Output the [X, Y] coordinate of the center of the cell containing the given text.  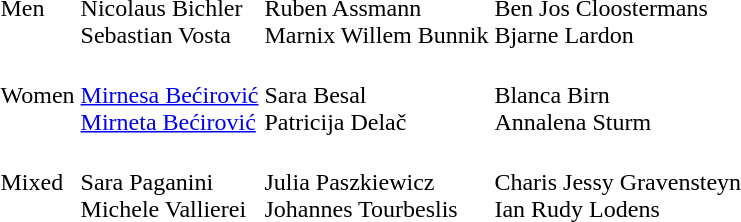
Mirnesa Bećirović Mirneta Bećirović [170, 95]
Sara Besal Patricija Delač [376, 95]
